Extract the (x, y) coordinate from the center of the cell holding the provided text.  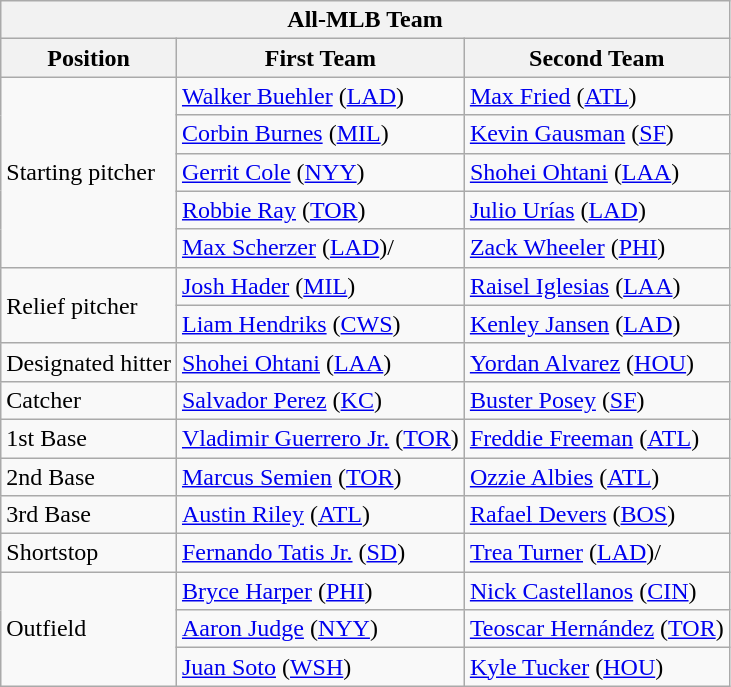
Kevin Gausman (SF) (596, 134)
Trea Turner (LAD)/ (596, 553)
Designated hitter (89, 362)
Liam Hendriks (CWS) (320, 324)
Bryce Harper (PHI) (320, 591)
Rafael Devers (BOS) (596, 515)
Yordan Alvarez (HOU) (596, 362)
3rd Base (89, 515)
Kyle Tucker (HOU) (596, 667)
2nd Base (89, 477)
All-MLB Team (365, 20)
Zack Wheeler (PHI) (596, 248)
Max Scherzer (LAD)/ (320, 248)
Position (89, 58)
Salvador Perez (KC) (320, 400)
Corbin Burnes (MIL) (320, 134)
Nick Castellanos (CIN) (596, 591)
Aaron Judge (NYY) (320, 629)
Teoscar Hernández (TOR) (596, 629)
Max Fried (ATL) (596, 96)
Robbie Ray (TOR) (320, 210)
1st Base (89, 438)
Vladimir Guerrero Jr. (TOR) (320, 438)
Juan Soto (WSH) (320, 667)
Starting pitcher (89, 172)
Outfield (89, 629)
Julio Urías (LAD) (596, 210)
Shortstop (89, 553)
Relief pitcher (89, 305)
Buster Posey (SF) (596, 400)
Freddie Freeman (ATL) (596, 438)
Fernando Tatis Jr. (SD) (320, 553)
Second Team (596, 58)
Marcus Semien (TOR) (320, 477)
First Team (320, 58)
Ozzie Albies (ATL) (596, 477)
Austin Riley (ATL) (320, 515)
Raisel Iglesias (LAA) (596, 286)
Walker Buehler (LAD) (320, 96)
Josh Hader (MIL) (320, 286)
Catcher (89, 400)
Gerrit Cole (NYY) (320, 172)
Kenley Jansen (LAD) (596, 324)
